Locate the cell with the specified text and output its [X, Y] center coordinate. 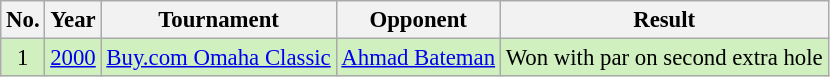
Won with par on second extra hole [664, 58]
Tournament [218, 20]
Ahmad Bateman [418, 58]
Buy.com Omaha Classic [218, 58]
Result [664, 20]
Year [73, 20]
1 [23, 58]
2000 [73, 58]
No. [23, 20]
Opponent [418, 20]
